Return [X, Y] of the center of cell containing provided text 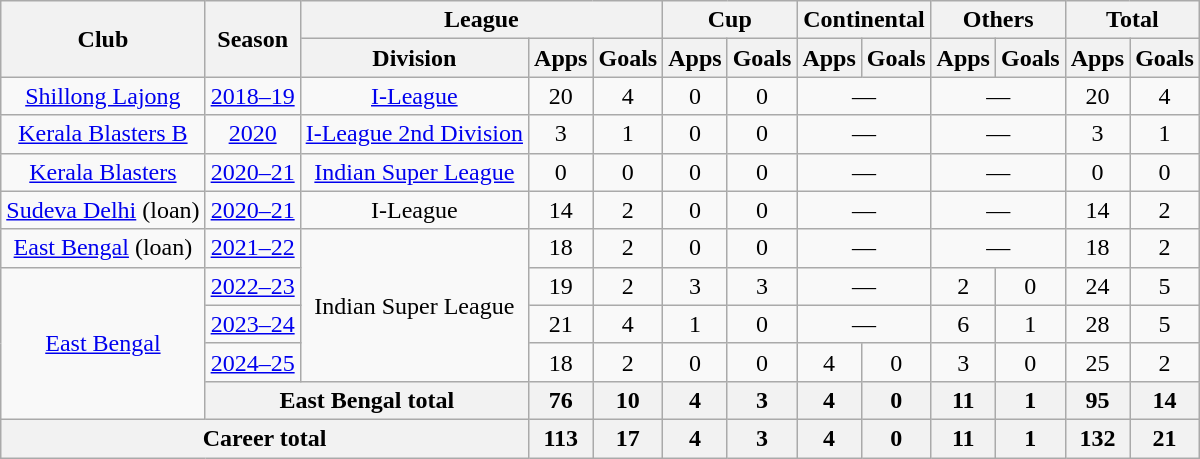
East Bengal [103, 343]
113 [561, 438]
10 [628, 400]
Continental [864, 20]
East Bengal (loan) [103, 248]
East Bengal total [366, 400]
6 [963, 324]
I-League 2nd Division [414, 134]
Division [414, 58]
Career total [265, 438]
17 [628, 438]
Others [998, 20]
2024–25 [252, 362]
Cup [730, 20]
76 [561, 400]
25 [1097, 362]
Total [1132, 20]
132 [1097, 438]
2018–19 [252, 96]
2022–23 [252, 286]
Shillong Lajong [103, 96]
Sudeva Delhi (loan) [103, 210]
Kerala Blasters [103, 172]
28 [1097, 324]
Club [103, 39]
2023–24 [252, 324]
League [482, 20]
2021–22 [252, 248]
Kerala Blasters B [103, 134]
Season [252, 39]
24 [1097, 286]
2020 [252, 134]
95 [1097, 400]
19 [561, 286]
